Scan for the cell matching the given text and deliver its [X, Y] coordinate at center. 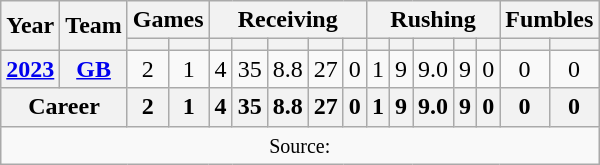
Career [64, 107]
Year [30, 26]
Source: [300, 145]
Games [168, 20]
Rushing [432, 20]
Team [94, 26]
2023 [30, 69]
Fumbles [550, 20]
GB [94, 69]
Receiving [288, 20]
